Extract the (X, Y) coordinate from the center of the cell holding the provided text.  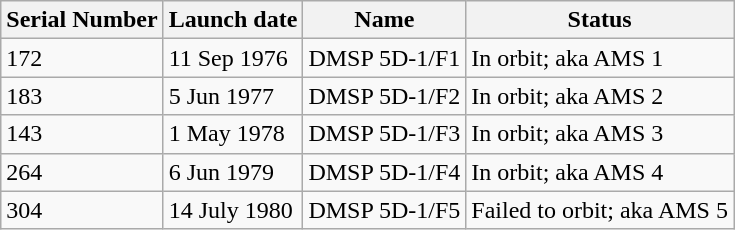
DMSP 5D-1/F5 (384, 210)
Failed to orbit; aka AMS 5 (600, 210)
DMSP 5D-1/F3 (384, 134)
143 (82, 134)
In orbit; aka AMS 4 (600, 172)
304 (82, 210)
In orbit; aka AMS 3 (600, 134)
Launch date (233, 20)
In orbit; aka AMS 1 (600, 58)
1 May 1978 (233, 134)
183 (82, 96)
Status (600, 20)
DMSP 5D-1/F1 (384, 58)
5 Jun 1977 (233, 96)
14 July 1980 (233, 210)
11 Sep 1976 (233, 58)
In orbit; aka AMS 2 (600, 96)
172 (82, 58)
DMSP 5D-1/F4 (384, 172)
6 Jun 1979 (233, 172)
264 (82, 172)
Serial Number (82, 20)
DMSP 5D-1/F2 (384, 96)
Name (384, 20)
